Capture the cell that displays the provided text and extract its [x, y] central coordinate. 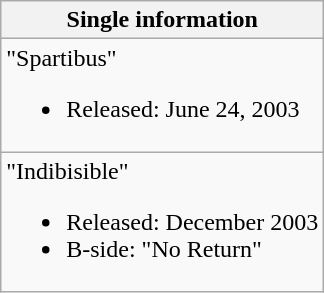
"Spartibus"Released: June 24, 2003 [162, 96]
"Indibisible"Released: December 2003B-side: "No Return" [162, 222]
Single information [162, 20]
